Return the [X, Y] coordinate for the center point of the cell that contains the specified text.  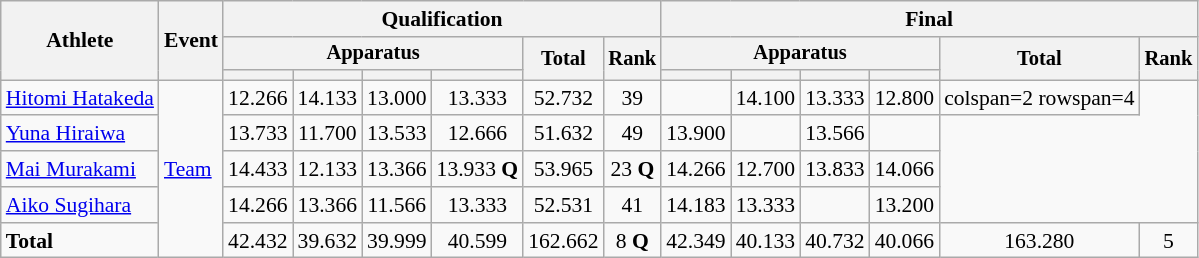
13.000 [396, 98]
Final [929, 19]
53.965 [563, 169]
12.133 [328, 169]
23 Q [633, 169]
13.533 [396, 134]
13.900 [696, 134]
Event [191, 40]
Yuna Hiraiwa [80, 134]
Team [191, 169]
Qualification [442, 19]
13.200 [904, 205]
14.100 [766, 98]
Athlete [80, 40]
13.566 [834, 134]
colspan=2 rowspan=4 [1040, 98]
13.733 [258, 134]
13.933 Q [478, 169]
12.800 [904, 98]
14.433 [258, 169]
Hitomi Hatakeda [80, 98]
12.266 [258, 98]
39 [633, 98]
51.632 [563, 134]
41 [633, 205]
14.066 [904, 169]
12.700 [766, 169]
13.833 [834, 169]
14.183 [696, 205]
11.700 [328, 134]
49 [633, 134]
52.531 [563, 205]
Mai Murakami [80, 169]
11.566 [396, 205]
Aiko Sugihara [80, 205]
12.666 [478, 134]
14.133 [328, 98]
52.732 [563, 98]
